Scan for the cell matching the given text and deliver its [x, y] coordinate at center. 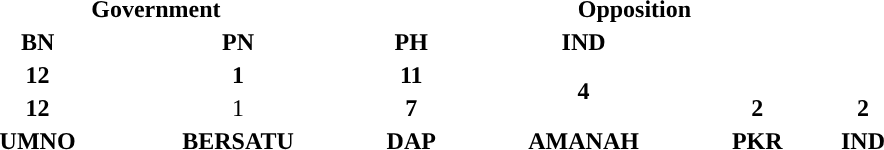
PH [412, 42]
7 [412, 108]
PN [238, 42]
IND [584, 42]
4 [584, 92]
2 [758, 108]
11 [412, 75]
